Provide the (x, y) coordinate of the cell's center where the given text is located.  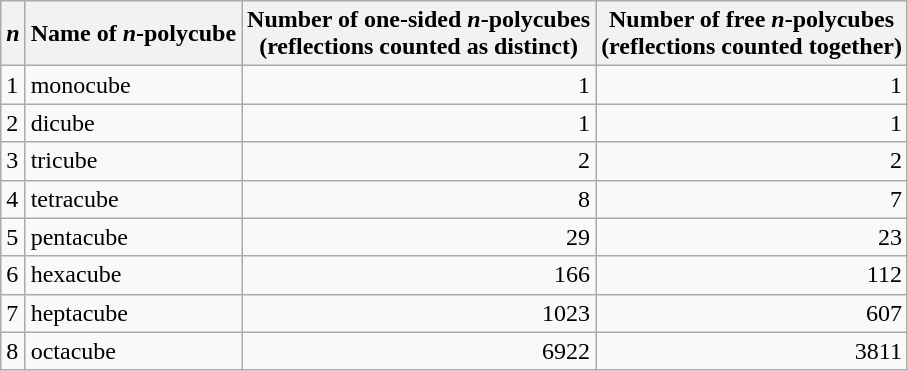
29 (419, 237)
Name of n-polycube (133, 34)
octacube (133, 351)
6922 (419, 351)
monocube (133, 85)
4 (13, 199)
heptacube (133, 313)
6 (13, 275)
tetracube (133, 199)
dicube (133, 123)
pentacube (133, 237)
Number of free n-polycubes(reflections counted together) (752, 34)
166 (419, 275)
tricube (133, 161)
hexacube (133, 275)
Number of one-sided n-polycubes(reflections counted as distinct) (419, 34)
1023 (419, 313)
112 (752, 275)
3811 (752, 351)
607 (752, 313)
5 (13, 237)
3 (13, 161)
n (13, 34)
23 (752, 237)
